Pinpoint the cell where the given text exists, returning its [X, Y] midpoint coordinate. 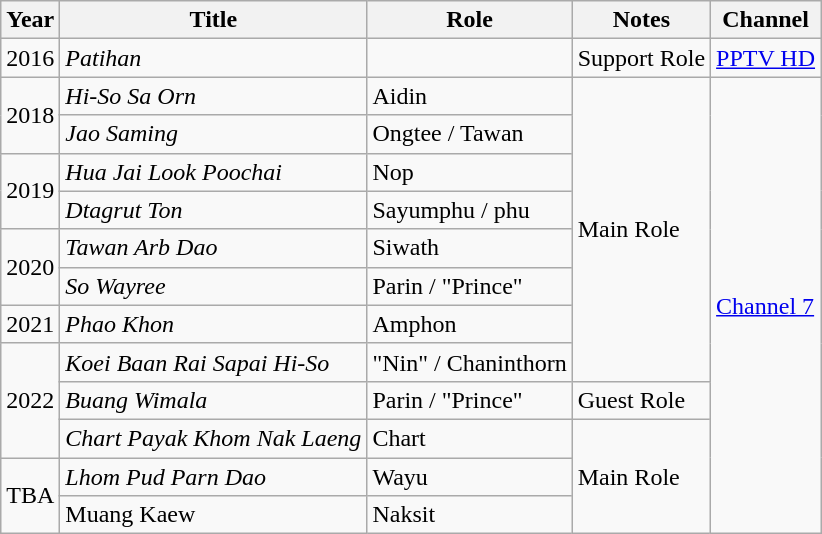
Koei Baan Rai Sapai Hi-So [214, 362]
2022 [30, 400]
Wayu [470, 477]
2021 [30, 324]
Channel 7 [766, 306]
Hua Jai Look Poochai [214, 172]
Dtagrut Ton [214, 210]
2018 [30, 115]
Sayumphu / phu [470, 210]
Title [214, 20]
Buang Wimala [214, 400]
Tawan Arb Dao [214, 248]
"Nin" / Chaninthorn [470, 362]
PPTV HD [766, 58]
Naksit [470, 515]
Hi-So Sa Orn [214, 96]
Chart [470, 438]
2016 [30, 58]
Guest Role [641, 400]
Patihan [214, 58]
Notes [641, 20]
Year [30, 20]
Phao Khon [214, 324]
Jao Saming [214, 134]
Ongtee / Tawan [470, 134]
Muang Kaew [214, 515]
Siwath [470, 248]
Role [470, 20]
Channel [766, 20]
Chart Payak Khom Nak Laeng [214, 438]
Amphon [470, 324]
2020 [30, 267]
Aidin [470, 96]
2019 [30, 191]
Support Role [641, 58]
Lhom Pud Parn Dao [214, 477]
TBA [30, 496]
So Wayree [214, 286]
Nop [470, 172]
